Capture the cell that displays the provided text and extract its [x, y] central coordinate. 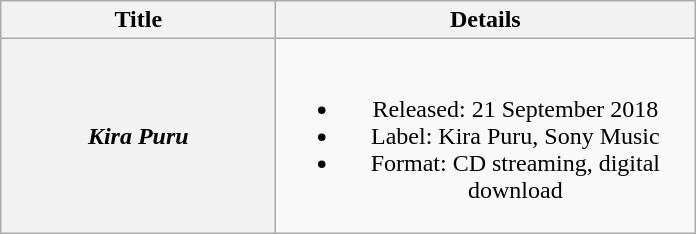
Released: 21 September 2018Label: Kira Puru, Sony MusicFormat: CD streaming, digital download [486, 136]
Title [138, 20]
Kira Puru [138, 136]
Details [486, 20]
